Search for the cell housing the specified text and yield its [X, Y] center coordinate. 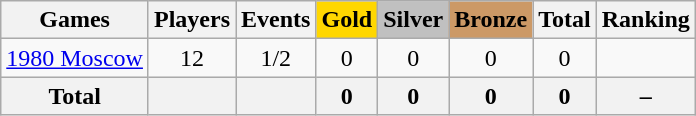
1/2 [276, 58]
Gold [347, 20]
Players [192, 20]
Events [276, 20]
– [646, 96]
12 [192, 58]
Games [75, 20]
1980 Moscow [75, 58]
Ranking [646, 20]
Silver [414, 20]
Bronze [491, 20]
